Detect which cell encompasses the target text, then output its (x, y) center coordinate. 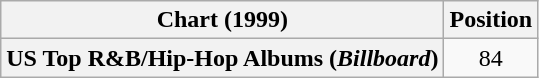
84 (491, 58)
Chart (1999) (222, 20)
Position (491, 20)
US Top R&B/Hip-Hop Albums (Billboard) (222, 58)
